Output the (x, y) coordinate of the center of the cell containing the given text.  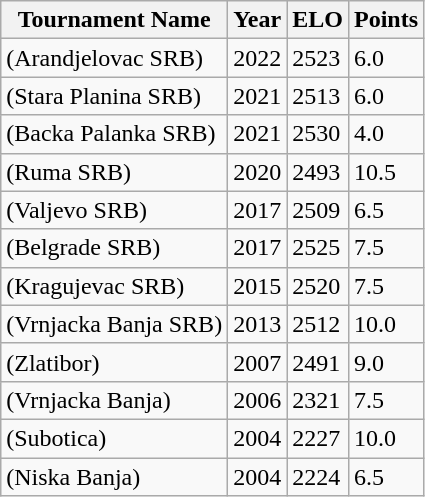
(Subotica) (114, 438)
(Kragujevac SRB) (114, 286)
2520 (318, 286)
Points (386, 20)
ELO (318, 20)
4.0 (386, 134)
(Stara Planina SRB) (114, 96)
(Arandjelovac SRB) (114, 58)
2321 (318, 400)
Tournament Name (114, 20)
(Vrnjacka Banja) (114, 400)
2022 (258, 58)
(Niska Banja) (114, 477)
2525 (318, 248)
2227 (318, 438)
2224 (318, 477)
(Ruma SRB) (114, 172)
(Belgrade SRB) (114, 248)
2491 (318, 362)
2523 (318, 58)
2015 (258, 286)
2020 (258, 172)
Year (258, 20)
2013 (258, 324)
(Backa Palanka SRB) (114, 134)
2530 (318, 134)
10.5 (386, 172)
9.0 (386, 362)
2512 (318, 324)
(Vrnjacka Banja SRB) (114, 324)
2513 (318, 96)
(Valjevo SRB) (114, 210)
(Zlatibor) (114, 362)
2509 (318, 210)
2493 (318, 172)
2007 (258, 362)
2006 (258, 400)
